Output the (X, Y) coordinate of the center of the cell containing the given text.  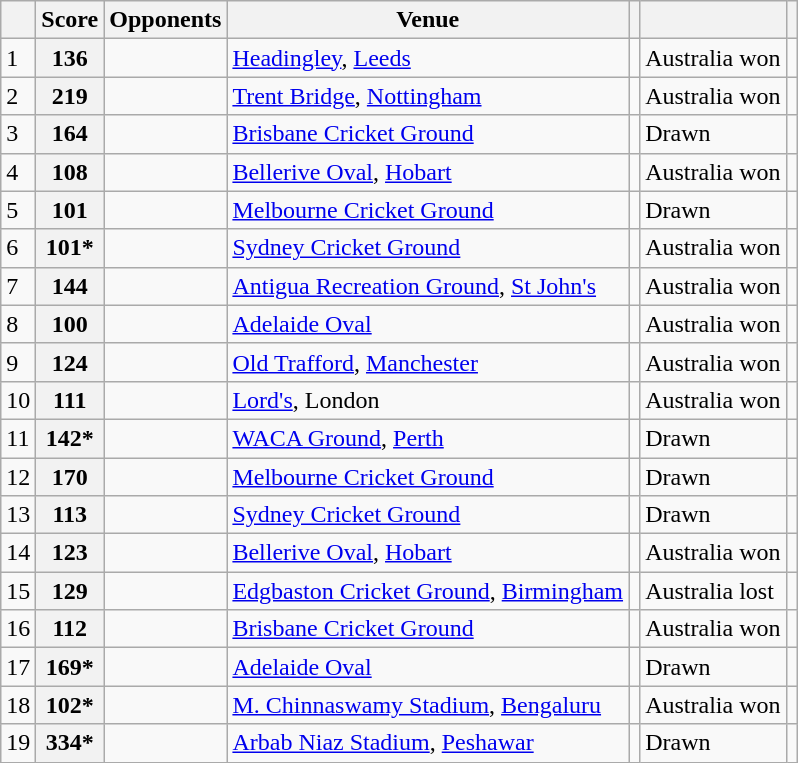
5 (18, 210)
7 (18, 286)
164 (70, 134)
219 (70, 96)
13 (18, 515)
142* (70, 438)
144 (70, 286)
102* (70, 705)
18 (18, 705)
101 (70, 210)
17 (18, 667)
101* (70, 248)
16 (18, 629)
Opponents (166, 20)
2 (18, 96)
Antigua Recreation Ground, St John's (428, 286)
9 (18, 362)
108 (70, 172)
136 (70, 58)
Old Trafford, Manchester (428, 362)
15 (18, 591)
8 (18, 324)
M. Chinnaswamy Stadium, Bengaluru (428, 705)
123 (70, 553)
112 (70, 629)
Venue (428, 20)
129 (70, 591)
11 (18, 438)
Australia lost (713, 591)
6 (18, 248)
14 (18, 553)
124 (70, 362)
10 (18, 400)
Trent Bridge, Nottingham (428, 96)
Arbab Niaz Stadium, Peshawar (428, 743)
170 (70, 477)
1 (18, 58)
169* (70, 667)
3 (18, 134)
WACA Ground, Perth (428, 438)
113 (70, 515)
100 (70, 324)
4 (18, 172)
Score (70, 20)
111 (70, 400)
Headingley, Leeds (428, 58)
Lord's, London (428, 400)
19 (18, 743)
12 (18, 477)
Edgbaston Cricket Ground, Birmingham (428, 591)
334* (70, 743)
